Output the [x, y] coordinate of the center of the cell containing the given text.  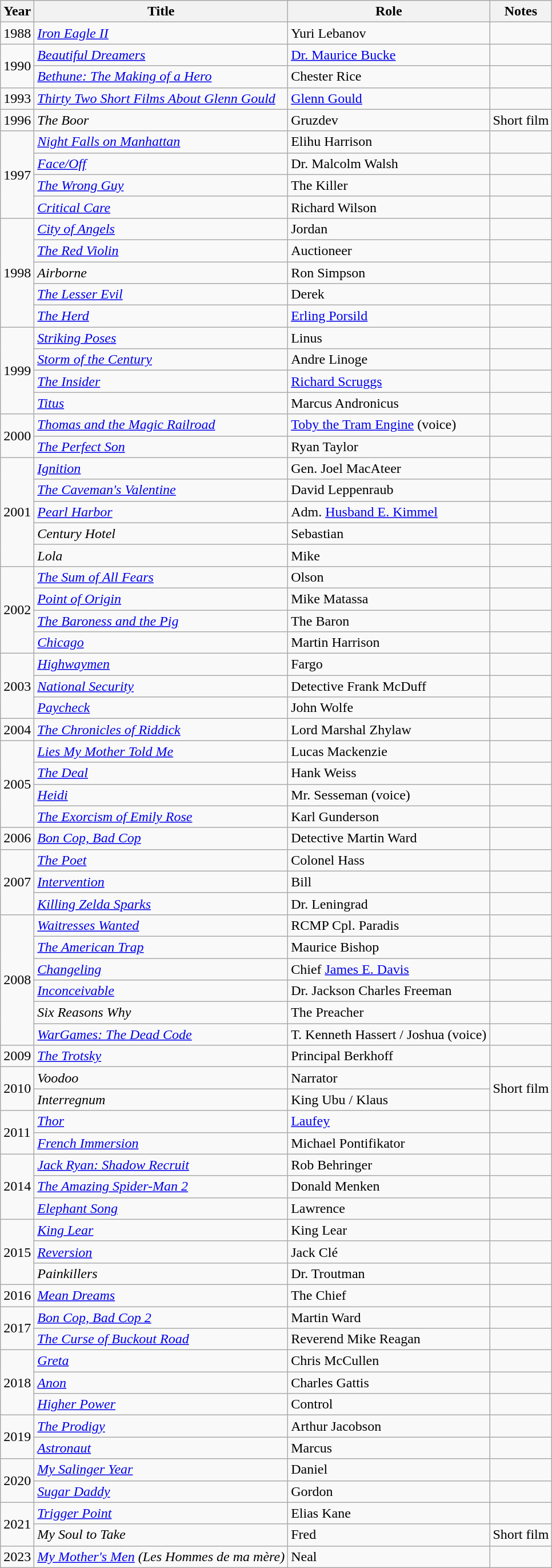
Critical Care [161, 207]
1993 [17, 98]
Storm of the Century [161, 360]
Bon Cop, Bad Cop 2 [161, 1317]
Fred [389, 1535]
2019 [17, 1437]
1999 [17, 371]
Martin Ward [389, 1317]
Century Hotel [161, 534]
2009 [17, 1056]
Elias Kane [389, 1513]
Higher Power [161, 1404]
2007 [17, 882]
Titus [161, 403]
Inconceivable [161, 991]
Elephant Song [161, 1208]
Karl Gunderson [389, 817]
King Ubu / Klaus [389, 1100]
The Baroness and the Pig [161, 620]
2016 [17, 1295]
2017 [17, 1328]
Paycheck [161, 708]
The Sum of All Fears [161, 577]
Andre Linoge [389, 360]
2015 [17, 1252]
Chicago [161, 643]
The Preacher [389, 1013]
Olson [389, 577]
My Soul to Take [161, 1535]
Greta [161, 1361]
Jack Clé [389, 1252]
Detective Frank McDuff [389, 686]
The Killer [389, 185]
2014 [17, 1187]
The Amazing Spider-Man 2 [161, 1187]
Maurice Bishop [389, 947]
The Red Violin [161, 250]
Sugar Daddy [161, 1491]
Thirty Two Short Films About Glenn Gould [161, 98]
National Security [161, 686]
Mike [389, 555]
1990 [17, 66]
Fargo [389, 664]
2004 [17, 730]
Donald Menken [389, 1187]
Lawrence [389, 1208]
The Exorcism of Emily Rose [161, 817]
2011 [17, 1132]
Daniel [389, 1470]
The Deal [161, 773]
Ignition [161, 468]
The Wrong Guy [161, 185]
Adm. Husband E. Kimmel [389, 512]
Bon Cop, Bad Cop [161, 838]
City of Angels [161, 229]
Yuri Lebanov [389, 33]
Iron Eagle II [161, 33]
Sebastian [389, 534]
Year [17, 11]
Trigger Point [161, 1513]
Ryan Taylor [389, 447]
Marcus [389, 1448]
The Chronicles of Riddick [161, 730]
RCMP Cpl. Paradis [389, 925]
WarGames: The Dead Code [161, 1034]
Hank Weiss [389, 773]
Toby the Tram Engine (voice) [389, 425]
Astronaut [161, 1448]
Charles Gattis [389, 1383]
Control [389, 1404]
Striking Poses [161, 338]
Painkillers [161, 1273]
Chester Rice [389, 77]
Killing Zelda Sparks [161, 904]
The Boor [161, 120]
Derek [389, 295]
Jordan [389, 229]
The Trotsky [161, 1056]
John Wolfe [389, 708]
Detective Martin Ward [389, 838]
The Poet [161, 860]
Colonel Hass [389, 860]
Glenn Gould [389, 98]
Airborne [161, 273]
Bethune: The Making of a Hero [161, 77]
Thor [161, 1121]
Lucas Mackenzie [389, 751]
2010 [17, 1089]
Bill [389, 882]
Chris McCullen [389, 1361]
Lord Marshal Zhylaw [389, 730]
Laufey [389, 1121]
Interregnum [161, 1100]
Jack Ryan: Shadow Recruit [161, 1165]
Richard Wilson [389, 207]
The Herd [161, 316]
2003 [17, 686]
Elihu Harrison [389, 142]
T. Kenneth Hassert / Joshua (voice) [389, 1034]
Mr. Sesseman (voice) [389, 795]
1997 [17, 174]
The Lesser Evil [161, 295]
Waitresses Wanted [161, 925]
The Baron [389, 620]
The Chief [389, 1295]
Gordon [389, 1491]
Marcus Andronicus [389, 403]
1996 [17, 120]
The Insider [161, 381]
Auctioneer [389, 250]
Face/Off [161, 164]
Dr. Troutman [389, 1273]
2008 [17, 980]
Mike Matassa [389, 599]
The Perfect Son [161, 447]
2001 [17, 512]
Lola [161, 555]
2006 [17, 838]
2002 [17, 610]
Six Reasons Why [161, 1013]
My Salinger Year [161, 1470]
Dr. Maurice Bucke [389, 55]
Mean Dreams [161, 1295]
Gen. Joel MacAteer [389, 468]
Erling Porsild [389, 316]
Beautiful Dreamers [161, 55]
Michael Pontifikator [389, 1143]
Ron Simpson [389, 273]
Chief James E. Davis [389, 969]
Principal Berkhoff [389, 1056]
1988 [17, 33]
My Mother's Men (Les Hommes de ma mère) [161, 1557]
Gruzdev [389, 120]
Intervention [161, 882]
Neal [389, 1557]
Notes [521, 11]
Richard Scruggs [389, 381]
David Leppenraub [389, 490]
2021 [17, 1524]
The Caveman's Valentine [161, 490]
Lies My Mother Told Me [161, 751]
2023 [17, 1557]
The American Trap [161, 947]
Heidi [161, 795]
Reversion [161, 1252]
Point of Origin [161, 599]
Changeling [161, 969]
Thomas and the Magic Railroad [161, 425]
The Prodigy [161, 1426]
Anon [161, 1383]
French Immersion [161, 1143]
Highwaymen [161, 664]
Night Falls on Manhattan [161, 142]
1998 [17, 272]
2005 [17, 784]
Role [389, 11]
Linus [389, 338]
Arthur Jacobson [389, 1426]
2000 [17, 436]
2018 [17, 1383]
Voodoo [161, 1078]
Dr. Jackson Charles Freeman [389, 991]
Title [161, 11]
The Curse of Buckout Road [161, 1339]
2020 [17, 1481]
Dr. Malcolm Walsh [389, 164]
Narrator [389, 1078]
Reverend Mike Reagan [389, 1339]
Dr. Leningrad [389, 904]
Rob Behringer [389, 1165]
Martin Harrison [389, 643]
Pearl Harbor [161, 512]
